Detect which cell encompasses the target text, then output its (X, Y) center coordinate. 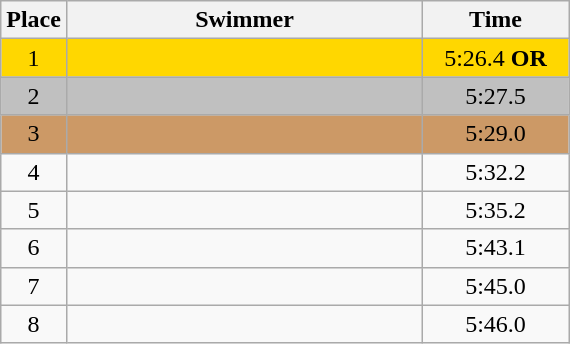
5:46.0 (496, 324)
Time (496, 20)
1 (34, 58)
5:32.2 (496, 172)
2 (34, 96)
Place (34, 20)
5:35.2 (496, 210)
7 (34, 286)
5:45.0 (496, 286)
8 (34, 324)
5 (34, 210)
5:29.0 (496, 134)
5:26.4 OR (496, 58)
Swimmer (244, 20)
5:27.5 (496, 96)
6 (34, 248)
4 (34, 172)
5:43.1 (496, 248)
3 (34, 134)
